Provide the [X, Y] coordinate of the cell's center where the given text is located.  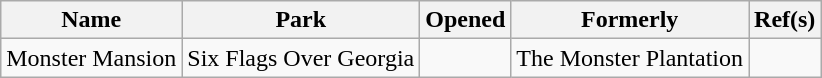
Six Flags Over Georgia [301, 58]
Ref(s) [785, 20]
Opened [466, 20]
Formerly [630, 20]
Park [301, 20]
The Monster Plantation [630, 58]
Name [92, 20]
Monster Mansion [92, 58]
